Pinpoint the cell where the given text exists, returning its (X, Y) midpoint coordinate. 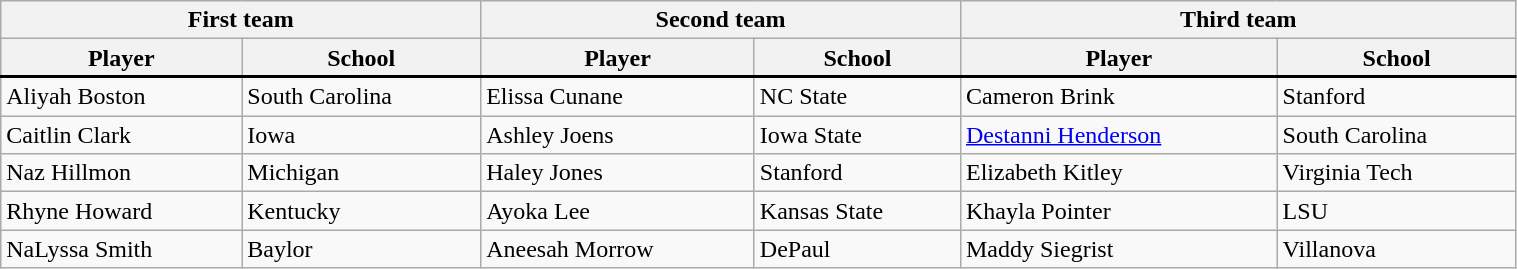
DePaul (857, 249)
Ashley Joens (618, 135)
Kansas State (857, 211)
Kentucky (362, 211)
Elissa Cunane (618, 96)
First team (241, 20)
Virginia Tech (1396, 173)
Ayoka Lee (618, 211)
Aneesah Morrow (618, 249)
Villanova (1396, 249)
Aliyah Boston (122, 96)
Elizabeth Kitley (1118, 173)
Iowa (362, 135)
Naz Hillmon (122, 173)
Iowa State (857, 135)
Michigan (362, 173)
NC State (857, 96)
Second team (721, 20)
Khayla Pointer (1118, 211)
NaLyssa Smith (122, 249)
LSU (1396, 211)
Caitlin Clark (122, 135)
Haley Jones (618, 173)
Rhyne Howard (122, 211)
Destanni Henderson (1118, 135)
Cameron Brink (1118, 96)
Baylor (362, 249)
Third team (1238, 20)
Maddy Siegrist (1118, 249)
